Output the [x, y] coordinate of the center of the cell containing the given text.  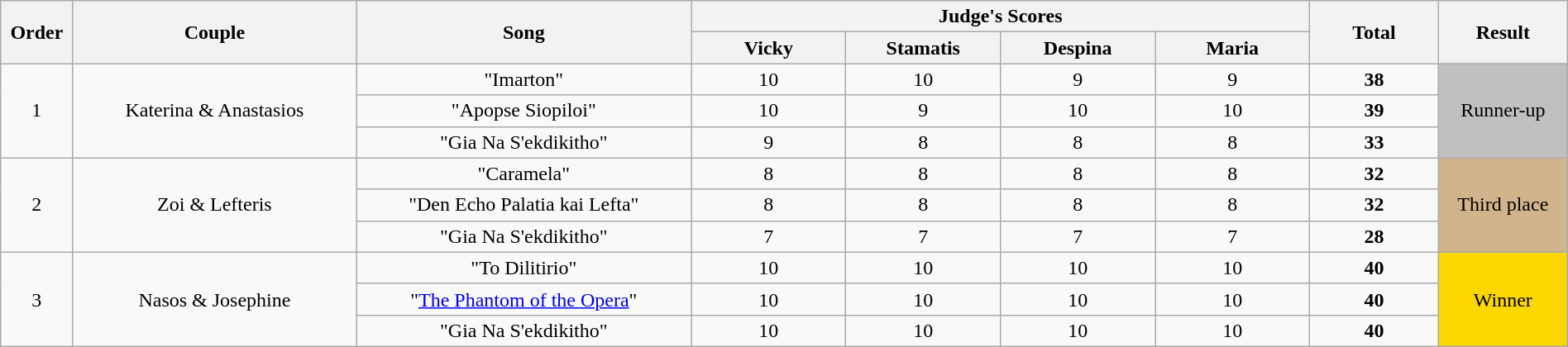
Katerina & Anastasios [215, 111]
Stamatis [923, 48]
"Den Echo Palatia kai Lefta" [524, 205]
Nasos & Josephine [215, 299]
38 [1374, 79]
Judge's Scores [1001, 17]
28 [1374, 236]
"Caramela" [524, 173]
Vicky [769, 48]
Total [1374, 32]
1 [36, 111]
39 [1374, 111]
3 [36, 299]
Order [36, 32]
Third place [1503, 205]
Result [1503, 32]
"Imarton" [524, 79]
Song [524, 32]
Couple [215, 32]
Zoi & Lefteris [215, 205]
2 [36, 205]
"The Phantom of the Opera" [524, 299]
"To Dilitirio" [524, 268]
33 [1374, 142]
Despina [1078, 48]
Runner-up [1503, 111]
Winner [1503, 299]
Maria [1232, 48]
"Apopse Siopiloi" [524, 111]
